From the cell containing the given text, extract its center point as (X, Y) coordinate. 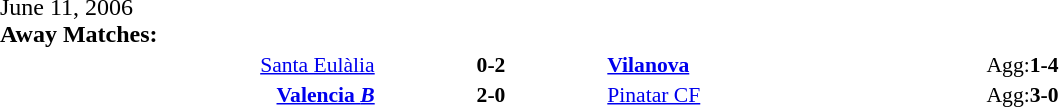
0-2 (492, 64)
Vilanova (795, 64)
